Scan for the cell matching the given text and deliver its (X, Y) coordinate at center. 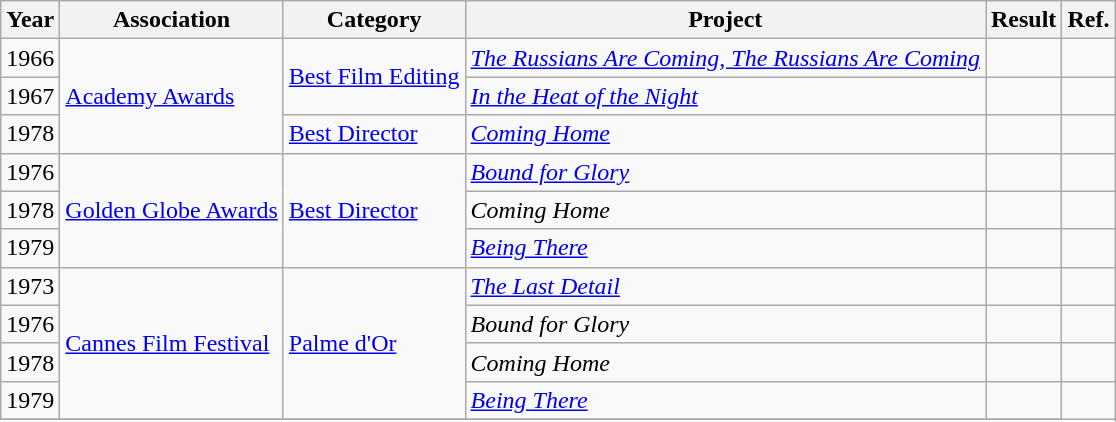
Result (1024, 20)
In the Heat of the Night (725, 96)
Project (725, 20)
Palme d'Or (374, 343)
The Russians Are Coming, The Russians Are Coming (725, 58)
1966 (30, 58)
1967 (30, 96)
Academy Awards (172, 96)
Year (30, 20)
Golden Globe Awards (172, 210)
Category (374, 20)
Ref. (1088, 20)
1973 (30, 286)
Association (172, 20)
Cannes Film Festival (172, 343)
Best Film Editing (374, 77)
The Last Detail (725, 286)
